Find where the given text appears and provide that cell's center as (X, Y) coordinate. 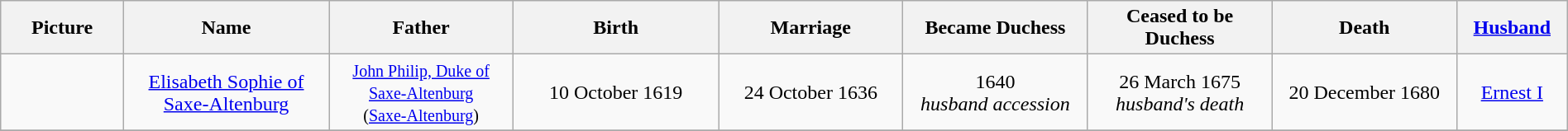
Name (227, 28)
Birth (616, 28)
Ernest I (1512, 92)
Became Duchess (996, 28)
Husband (1512, 28)
John Philip, Duke of Saxe-Altenburg(Saxe-Altenburg) (422, 92)
20 December 1680 (1365, 92)
Marriage (810, 28)
Father (422, 28)
Death (1365, 28)
24 October 1636 (810, 92)
26 March 1675husband's death (1179, 92)
Picture (63, 28)
Ceased to be Duchess (1179, 28)
Elisabeth Sophie of Saxe-Altenburg (227, 92)
10 October 1619 (616, 92)
1640husband accession (996, 92)
